Search for the cell housing the specified text and yield its (X, Y) center coordinate. 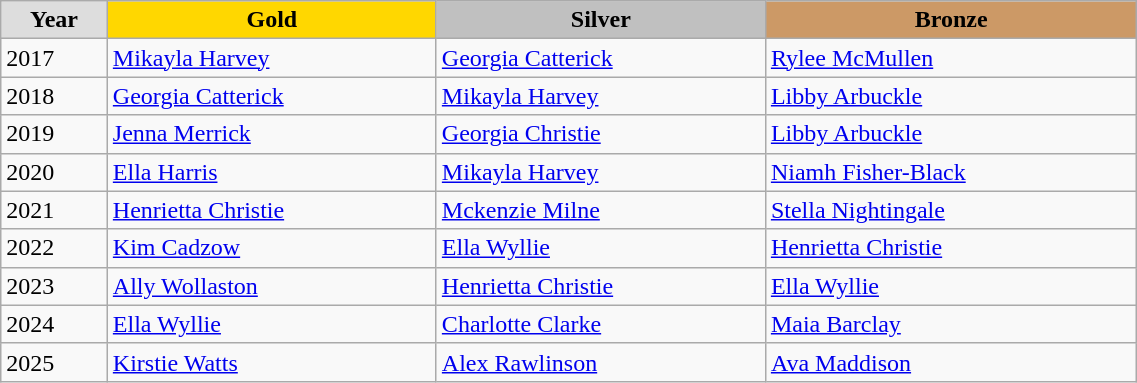
Charlotte Clarke (600, 324)
Rylee McMullen (950, 58)
Mckenzie Milne (600, 210)
Year (54, 20)
Stella Nightingale (950, 210)
2021 (54, 210)
Bronze (950, 20)
Maia Barclay (950, 324)
2019 (54, 134)
2023 (54, 286)
2018 (54, 96)
Alex Rawlinson (600, 362)
Ally Wollaston (272, 286)
Georgia Christie (600, 134)
Silver (600, 20)
2020 (54, 172)
Kirstie Watts (272, 362)
Jenna Merrick (272, 134)
Gold (272, 20)
Ava Maddison (950, 362)
Ella Harris (272, 172)
2025 (54, 362)
Niamh Fisher-Black (950, 172)
2022 (54, 248)
2024 (54, 324)
2017 (54, 58)
Kim Cadzow (272, 248)
